Output the (x, y) coordinate of the center of the cell containing the given text.  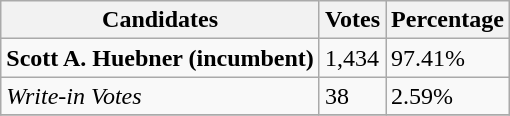
Scott A. Huebner (incumbent) (160, 58)
Candidates (160, 20)
Votes (352, 20)
Percentage (448, 20)
97.41% (448, 58)
2.59% (448, 96)
Write-in Votes (160, 96)
38 (352, 96)
1,434 (352, 58)
